Return [x, y] of the center of cell containing provided text 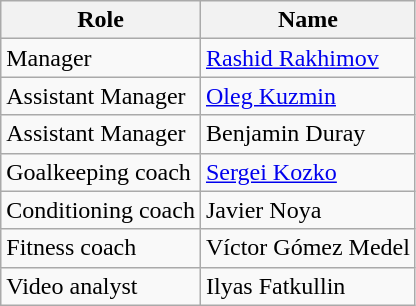
Benjamin Duray [308, 134]
Sergei Kozko [308, 172]
Víctor Gómez Medel [308, 248]
Oleg Kuzmin [308, 96]
Name [308, 20]
Ilyas Fatkullin [308, 286]
Goalkeeping coach [101, 172]
Javier Noya [308, 210]
Video analyst [101, 286]
Fitness coach [101, 248]
Role [101, 20]
Manager [101, 58]
Conditioning coach [101, 210]
Rashid Rakhimov [308, 58]
